Find where the given text appears and provide that cell's center as [X, Y] coordinate. 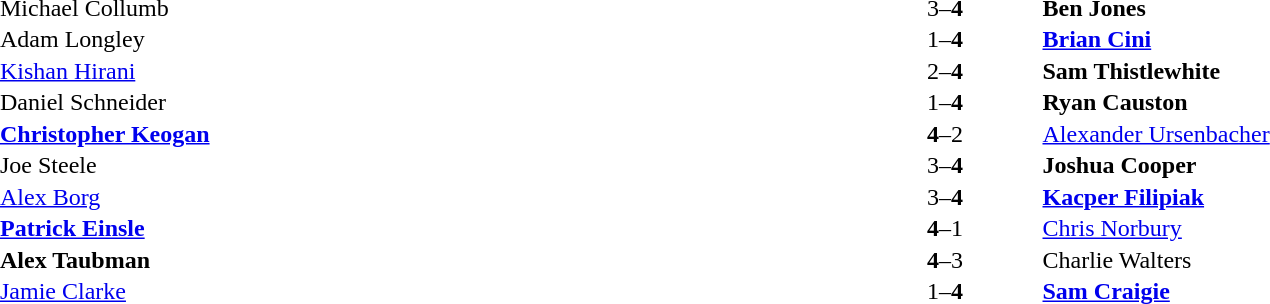
4–3 [944, 260]
2–4 [944, 71]
4–1 [944, 229]
4–2 [944, 134]
